Return (x, y) of the center of cell containing provided text 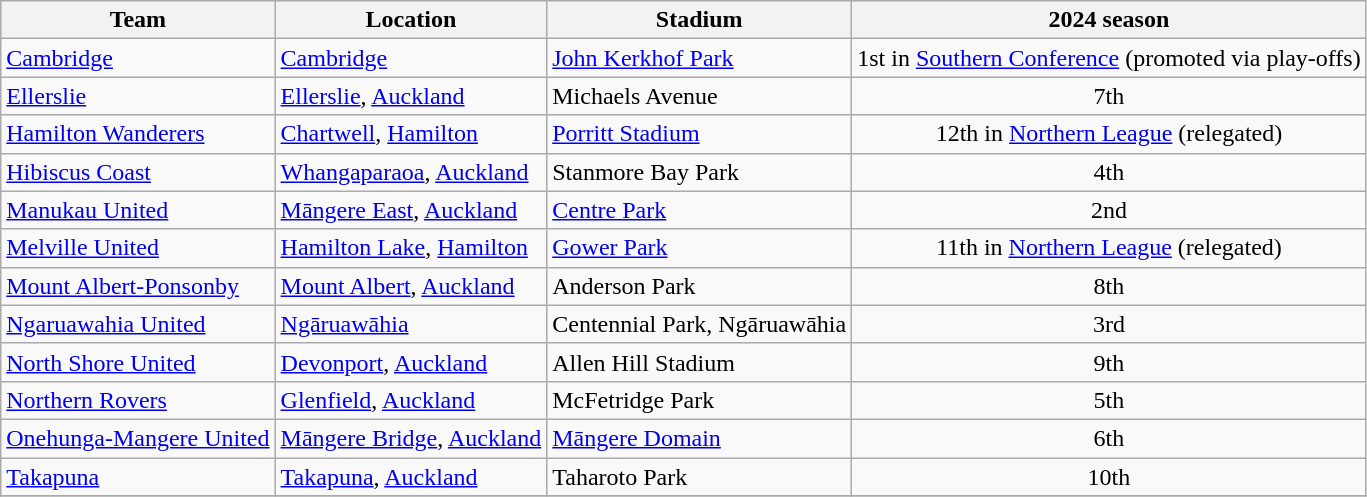
Ellerslie (138, 96)
9th (1110, 362)
Māngere East, Auckland (411, 210)
Team (138, 20)
Hibiscus Coast (138, 172)
Devonport, Auckland (411, 362)
Allen Hill Stadium (700, 362)
Stanmore Bay Park (700, 172)
Northern Rovers (138, 400)
Centre Park (700, 210)
Chartwell, Hamilton (411, 134)
Whangaparaoa, Auckland (411, 172)
Takapuna (138, 477)
6th (1110, 438)
3rd (1110, 324)
Mount Albert-Ponsonby (138, 286)
Onehunga-Mangere United (138, 438)
Gower Park (700, 248)
Manukau United (138, 210)
Hamilton Wanderers (138, 134)
Ellerslie, Auckland (411, 96)
Anderson Park (700, 286)
John Kerkhof Park (700, 58)
Taharoto Park (700, 477)
Glenfield, Auckland (411, 400)
Mount Albert, Auckland (411, 286)
8th (1110, 286)
1st in Southern Conference (promoted via play-offs) (1110, 58)
11th in Northern League (relegated) (1110, 248)
2nd (1110, 210)
Takapuna, Auckland (411, 477)
Hamilton Lake, Hamilton (411, 248)
Māngere Domain (700, 438)
Melville United (138, 248)
5th (1110, 400)
Location (411, 20)
2024 season (1110, 20)
Ngāruawāhia (411, 324)
Stadium (700, 20)
Porritt Stadium (700, 134)
Ngaruawahia United (138, 324)
10th (1110, 477)
McFetridge Park (700, 400)
Centennial Park, Ngāruawāhia (700, 324)
Michaels Avenue (700, 96)
Māngere Bridge, Auckland (411, 438)
4th (1110, 172)
12th in Northern League (relegated) (1110, 134)
North Shore United (138, 362)
7th (1110, 96)
